For the text-containing cell, return its midpoint in (x, y) coordinate format. 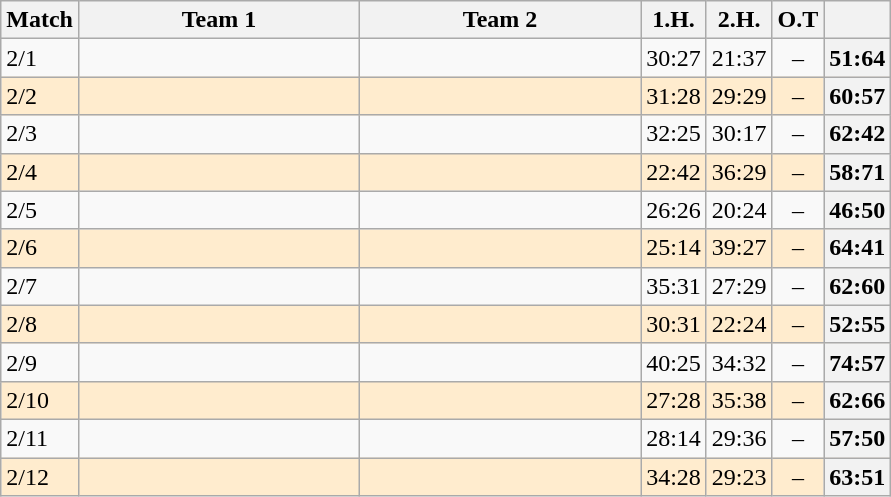
29:23 (739, 477)
32:25 (674, 134)
62:42 (858, 134)
25:14 (674, 248)
35:38 (739, 400)
Match (40, 20)
22:24 (739, 324)
27:28 (674, 400)
52:55 (858, 324)
64:41 (858, 248)
28:14 (674, 438)
62:60 (858, 286)
60:57 (858, 96)
36:29 (739, 172)
30:31 (674, 324)
46:50 (858, 210)
26:26 (674, 210)
34:28 (674, 477)
34:32 (739, 362)
57:50 (858, 438)
22:42 (674, 172)
2/12 (40, 477)
2/3 (40, 134)
2/2 (40, 96)
30:17 (739, 134)
29:36 (739, 438)
62:66 (858, 400)
2/4 (40, 172)
2/9 (40, 362)
39:27 (739, 248)
O.T (798, 20)
2/11 (40, 438)
2/5 (40, 210)
1.H. (674, 20)
20:24 (739, 210)
2/8 (40, 324)
2/7 (40, 286)
30:27 (674, 58)
58:71 (858, 172)
35:31 (674, 286)
27:29 (739, 286)
2/10 (40, 400)
74:57 (858, 362)
31:28 (674, 96)
2.H. (739, 20)
2/6 (40, 248)
51:64 (858, 58)
29:29 (739, 96)
Team 2 (500, 20)
40:25 (674, 362)
63:51 (858, 477)
21:37 (739, 58)
Team 1 (218, 20)
2/1 (40, 58)
